Return [X, Y] of the center of cell containing provided text 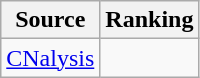
Source [50, 20]
Ranking [150, 20]
CNalysis [50, 58]
